Scan for the cell matching the given text and deliver its [x, y] coordinate at center. 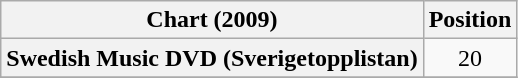
Position [470, 20]
Chart (2009) [212, 20]
20 [470, 58]
Swedish Music DVD (Sverigetopplistan) [212, 58]
